Provide the [X, Y] coordinate of the cell's center where the given text is located.  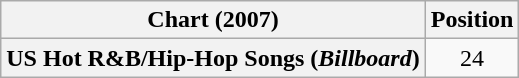
Position [472, 20]
US Hot R&B/Hip-Hop Songs (Billboard) [213, 58]
Chart (2007) [213, 20]
24 [472, 58]
